Determine the [x, y] coordinate at the center of the cell enclosing the given text.  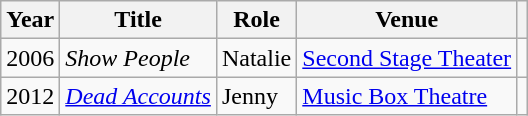
Dead Accounts [138, 96]
Title [138, 20]
Second Stage Theater [407, 58]
2006 [30, 58]
Year [30, 20]
Role [256, 20]
2012 [30, 96]
Natalie [256, 58]
Music Box Theatre [407, 96]
Jenny [256, 96]
Venue [407, 20]
Show People [138, 58]
